Return the [x, y] coordinate for the center point of the cell that contains the specified text.  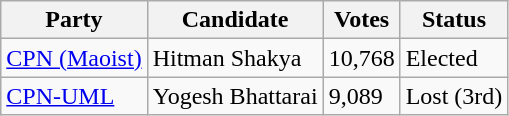
CPN-UML [74, 96]
Yogesh Bhattarai [235, 96]
Hitman Shakya [235, 58]
Votes [362, 20]
9,089 [362, 96]
10,768 [362, 58]
Elected [454, 58]
Status [454, 20]
Party [74, 20]
Lost (3rd) [454, 96]
CPN (Maoist) [74, 58]
Candidate [235, 20]
